Return the (X, Y) coordinate for the center point of the cell that contains the specified text.  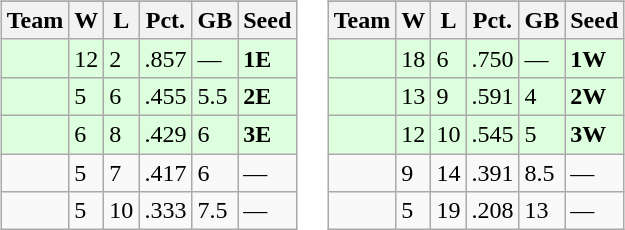
7 (122, 173)
1E (268, 58)
.545 (492, 134)
14 (448, 173)
5.5 (215, 96)
2E (268, 96)
.391 (492, 173)
.417 (166, 173)
.455 (166, 96)
2W (594, 96)
.857 (166, 58)
7.5 (215, 211)
8.5 (542, 173)
.750 (492, 58)
2 (122, 58)
.429 (166, 134)
18 (414, 58)
.333 (166, 211)
.591 (492, 96)
1W (594, 58)
4 (542, 96)
3W (594, 134)
.208 (492, 211)
3E (268, 134)
19 (448, 211)
8 (122, 134)
